Scan for the cell matching the given text and deliver its (X, Y) coordinate at center. 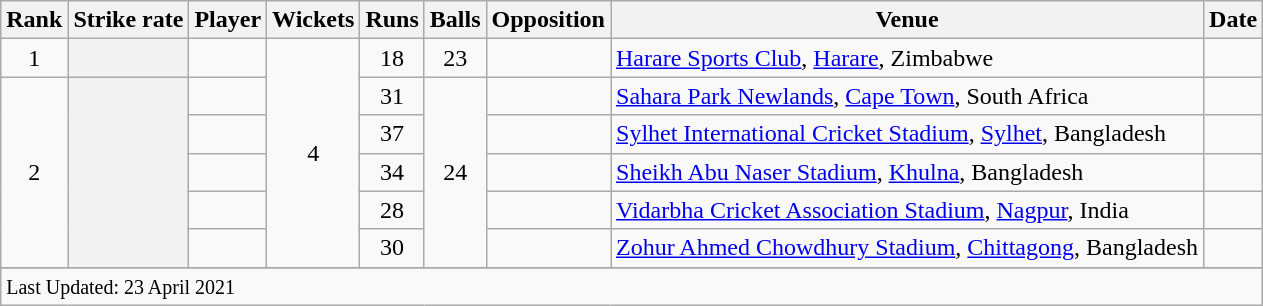
Strike rate (128, 20)
Opposition (548, 20)
Rank (34, 20)
30 (392, 248)
18 (392, 58)
Balls (455, 20)
Sheikh Abu Naser Stadium, Khulna, Bangladesh (906, 172)
Vidarbha Cricket Association Stadium, Nagpur, India (906, 210)
Zohur Ahmed Chowdhury Stadium, Chittagong, Bangladesh (906, 248)
2 (34, 172)
1 (34, 58)
Runs (392, 20)
Last Updated: 23 April 2021 (632, 286)
31 (392, 96)
Wickets (314, 20)
Venue (906, 20)
Date (1234, 20)
Harare Sports Club, Harare, Zimbabwe (906, 58)
28 (392, 210)
Sahara Park Newlands, Cape Town, South Africa (906, 96)
24 (455, 172)
34 (392, 172)
37 (392, 134)
23 (455, 58)
Player (228, 20)
Sylhet International Cricket Stadium, Sylhet, Bangladesh (906, 134)
4 (314, 153)
